From the cell containing the given text, extract its center point as [x, y] coordinate. 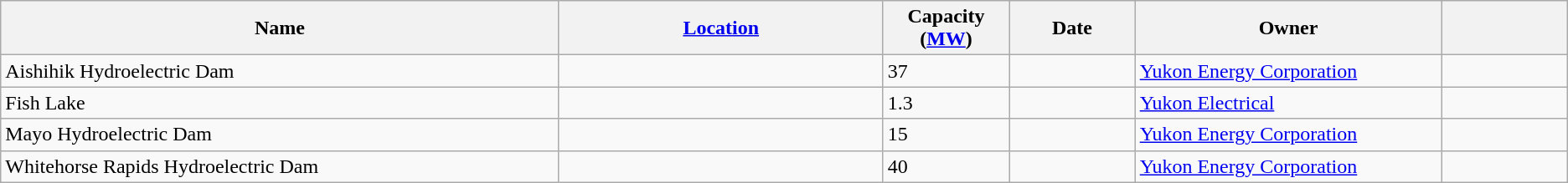
Name [280, 28]
15 [946, 135]
40 [946, 166]
Whitehorse Rapids Hydroelectric Dam [280, 166]
Location [720, 28]
Aishihik Hydroelectric Dam [280, 71]
Yukon Electrical [1288, 103]
Fish Lake [280, 103]
Mayo Hydroelectric Dam [280, 135]
1.3 [946, 103]
Date [1072, 28]
37 [946, 71]
Owner [1288, 28]
Capacity (MW) [946, 28]
